Provide the (x, y) coordinate of the cell's center where the given text is located.  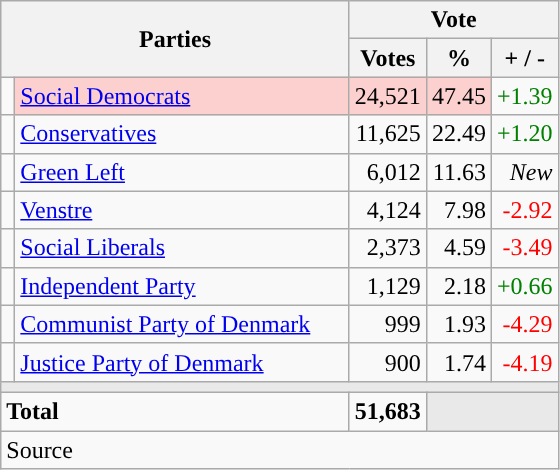
4,124 (388, 210)
Total (176, 411)
Green Left (182, 172)
-2.92 (524, 210)
Justice Party of Denmark (182, 362)
1,129 (388, 286)
2.18 (458, 286)
Communist Party of Denmark (182, 324)
% (458, 58)
Independent Party (182, 286)
Vote (454, 20)
11.63 (458, 172)
4.59 (458, 248)
6,012 (388, 172)
1.93 (458, 324)
Conservatives (182, 134)
51,683 (388, 411)
999 (388, 324)
900 (388, 362)
22.49 (458, 134)
1.74 (458, 362)
47.45 (458, 96)
Social Democrats (182, 96)
Source (280, 449)
-4.29 (524, 324)
24,521 (388, 96)
Social Liberals (182, 248)
+0.66 (524, 286)
Venstre (182, 210)
Parties (176, 39)
-3.49 (524, 248)
+1.39 (524, 96)
2,373 (388, 248)
7.98 (458, 210)
New (524, 172)
+ / - (524, 58)
11,625 (388, 134)
+1.20 (524, 134)
Votes (388, 58)
-4.19 (524, 362)
